Provide the [X, Y] coordinate of the cell's center where the given text is located.  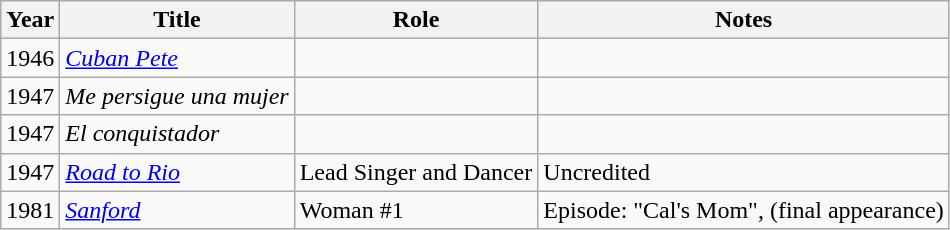
Cuban Pete [177, 58]
Sanford [177, 210]
Uncredited [744, 172]
Episode: "Cal's Mom", (final appearance) [744, 210]
Me persigue una mujer [177, 96]
Role [416, 20]
Road to Rio [177, 172]
Title [177, 20]
Year [30, 20]
1946 [30, 58]
Woman #1 [416, 210]
El conquistador [177, 134]
Notes [744, 20]
1981 [30, 210]
Lead Singer and Dancer [416, 172]
